From the cell containing the given text, extract its center point as (x, y) coordinate. 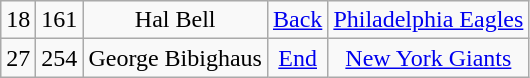
27 (18, 58)
George Bibighaus (176, 58)
End (297, 58)
Philadelphia Eagles (428, 20)
161 (60, 20)
Back (297, 20)
18 (18, 20)
Hal Bell (176, 20)
254 (60, 58)
New York Giants (428, 58)
